Identify which cell holds the provided text, then report its (x, y) central coordinate. 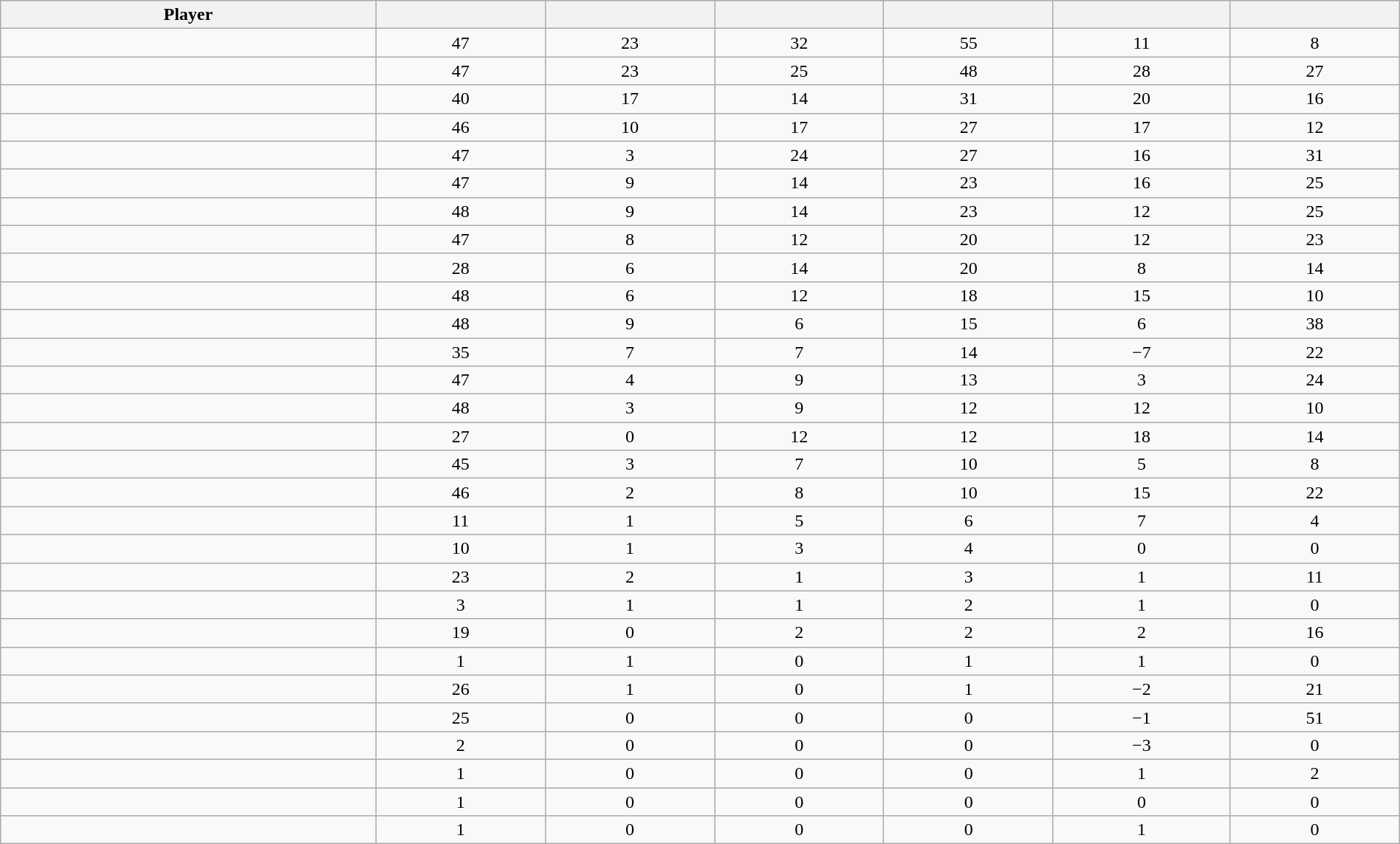
45 (461, 464)
32 (799, 43)
21 (1314, 689)
40 (461, 99)
−7 (1142, 352)
−2 (1142, 689)
38 (1314, 323)
26 (461, 689)
35 (461, 352)
19 (461, 633)
51 (1314, 717)
−1 (1142, 717)
13 (969, 380)
55 (969, 43)
−3 (1142, 745)
Player (188, 15)
